From the cell containing the given text, extract its center point as [x, y] coordinate. 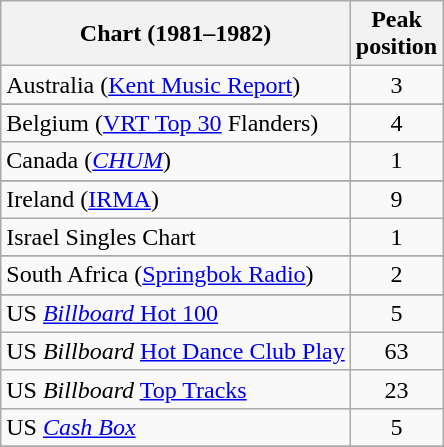
63 [396, 351]
Peakposition [396, 34]
US Billboard Top Tracks [176, 389]
Belgium (VRT Top 30 Flanders) [176, 123]
South Africa (Springbok Radio) [176, 275]
Canada (CHUM) [176, 161]
3 [396, 85]
Israel Singles Chart [176, 237]
US Billboard Hot 100 [176, 313]
Ireland (IRMA) [176, 199]
US Cash Box [176, 427]
Australia (Kent Music Report) [176, 85]
US Billboard Hot Dance Club Play [176, 351]
4 [396, 123]
9 [396, 199]
23 [396, 389]
Chart (1981–1982) [176, 34]
2 [396, 275]
